For the text-containing cell, return its midpoint in [X, Y] coordinate format. 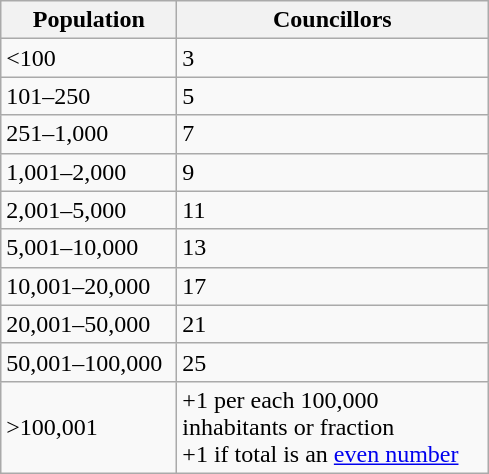
25 [332, 362]
9 [332, 172]
Councillors [332, 20]
>100,001 [89, 427]
Population [89, 20]
50,001–100,000 [89, 362]
2,001–5,000 [89, 210]
1,001–2,000 [89, 172]
<100 [89, 58]
5,001–10,000 [89, 248]
3 [332, 58]
21 [332, 324]
17 [332, 286]
10,001–20,000 [89, 286]
7 [332, 134]
13 [332, 248]
5 [332, 96]
+1 per each 100,000 inhabitants or fraction+1 if total is an even number [332, 427]
20,001–50,000 [89, 324]
251–1,000 [89, 134]
101–250 [89, 96]
11 [332, 210]
